Return (X, Y) of the center of cell containing provided text 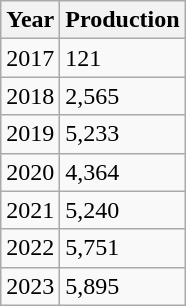
5,240 (122, 210)
2019 (30, 134)
2020 (30, 172)
5,233 (122, 134)
Production (122, 20)
Year (30, 20)
4,364 (122, 172)
2022 (30, 248)
121 (122, 58)
5,751 (122, 248)
2023 (30, 286)
2017 (30, 58)
2018 (30, 96)
5,895 (122, 286)
2021 (30, 210)
2,565 (122, 96)
